Capture the cell that displays the provided text and extract its (X, Y) central coordinate. 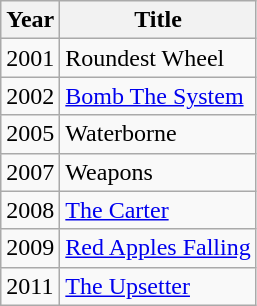
Roundest Wheel (158, 58)
2008 (30, 210)
Year (30, 20)
2005 (30, 134)
Weapons (158, 172)
The Upsetter (158, 286)
The Carter (158, 210)
2001 (30, 58)
2011 (30, 286)
Red Apples Falling (158, 248)
2002 (30, 96)
2007 (30, 172)
2009 (30, 248)
Waterborne (158, 134)
Title (158, 20)
Bomb The System (158, 96)
